Return (x, y) of the center of cell containing provided text 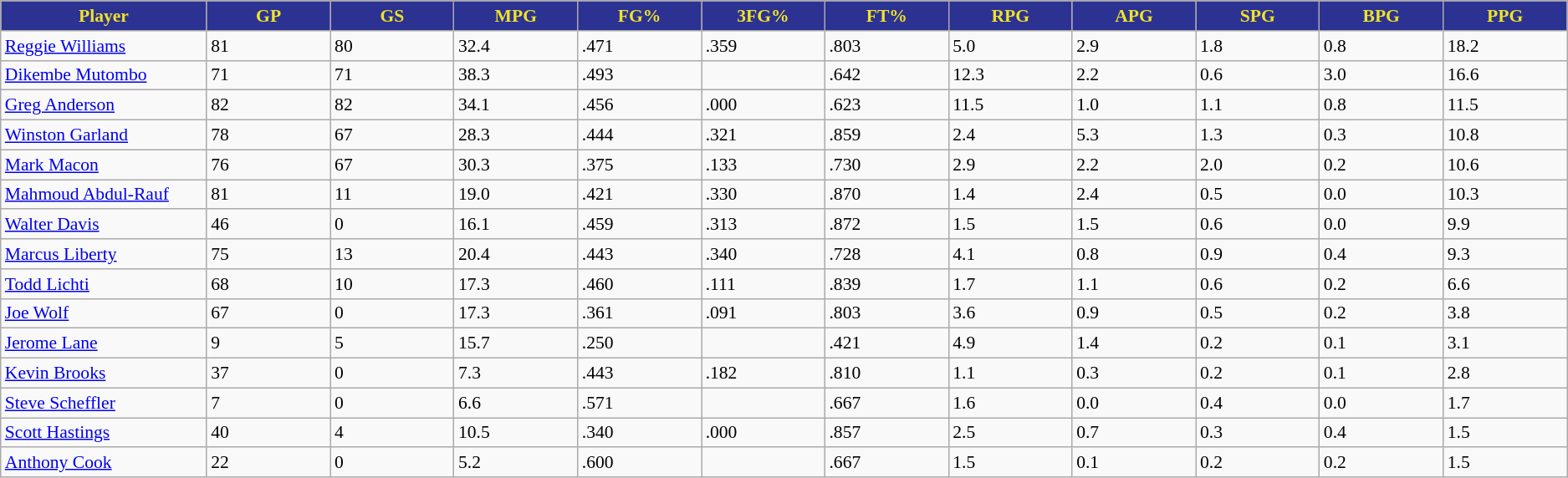
.870 (886, 195)
Reggie Williams (104, 46)
75 (268, 254)
80 (392, 46)
5.3 (1134, 135)
12.3 (1010, 75)
3.6 (1010, 313)
.459 (640, 225)
FT% (886, 16)
.471 (640, 46)
Dikembe Mutombo (104, 75)
7 (268, 403)
37 (268, 374)
78 (268, 135)
GP (268, 16)
FG% (640, 16)
.810 (886, 374)
10 (392, 284)
.359 (764, 46)
18.2 (1505, 46)
1.0 (1134, 105)
.839 (886, 284)
Joe Wolf (104, 313)
.313 (764, 225)
Todd Lichti (104, 284)
.872 (886, 225)
Scott Hastings (104, 433)
.444 (640, 135)
1.8 (1258, 46)
13 (392, 254)
4.1 (1010, 254)
.642 (886, 75)
3.8 (1505, 313)
.091 (764, 313)
.133 (764, 165)
5.2 (516, 463)
Mahmoud Abdul-Rauf (104, 195)
.321 (764, 135)
Walter Davis (104, 225)
PPG (1505, 16)
.728 (886, 254)
16.6 (1505, 75)
46 (268, 225)
Marcus Liberty (104, 254)
2.8 (1505, 374)
.250 (640, 343)
MPG (516, 16)
0.7 (1134, 433)
16.1 (516, 225)
3.1 (1505, 343)
BPG (1382, 16)
9.9 (1505, 225)
9.3 (1505, 254)
.857 (886, 433)
22 (268, 463)
15.7 (516, 343)
GS (392, 16)
.600 (640, 463)
3FG% (764, 16)
68 (268, 284)
SPG (1258, 16)
4.9 (1010, 343)
32.4 (516, 46)
.361 (640, 313)
76 (268, 165)
1.3 (1258, 135)
1.6 (1010, 403)
.623 (886, 105)
Kevin Brooks (104, 374)
Winston Garland (104, 135)
RPG (1010, 16)
.111 (764, 284)
5 (392, 343)
19.0 (516, 195)
.456 (640, 105)
10.3 (1505, 195)
10.5 (516, 433)
.730 (886, 165)
.182 (764, 374)
2.0 (1258, 165)
.460 (640, 284)
20.4 (516, 254)
APG (1134, 16)
Player (104, 16)
Mark Macon (104, 165)
5.0 (1010, 46)
28.3 (516, 135)
Anthony Cook (104, 463)
10.6 (1505, 165)
.330 (764, 195)
30.3 (516, 165)
.493 (640, 75)
7.3 (516, 374)
3.0 (1382, 75)
.859 (886, 135)
40 (268, 433)
34.1 (516, 105)
Greg Anderson (104, 105)
.571 (640, 403)
2.5 (1010, 433)
.375 (640, 165)
4 (392, 433)
10.8 (1505, 135)
38.3 (516, 75)
11 (392, 195)
9 (268, 343)
Steve Scheffler (104, 403)
Jerome Lane (104, 343)
